Find where the given text appears and provide that cell's center as [x, y] coordinate. 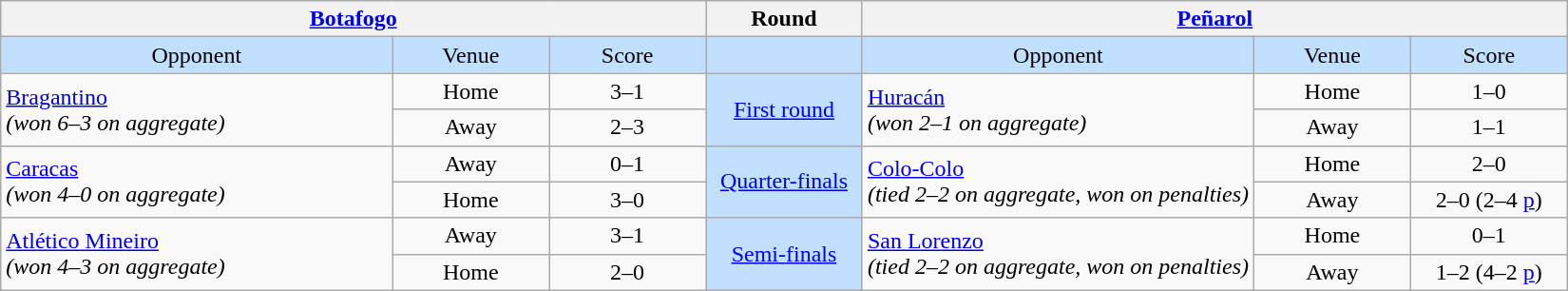
Peñarol [1214, 19]
2–3 [627, 127]
First round [785, 109]
1–1 [1488, 127]
1–2 (4–2 p) [1488, 272]
Huracán(won 2–1 on aggregate) [1058, 109]
San Lorenzo(tied 2–2 on aggregate, won on penalties) [1058, 254]
Caracas(won 4–0 on aggregate) [197, 182]
Colo-Colo(tied 2–2 on aggregate, won on penalties) [1058, 182]
Semi-finals [785, 254]
Botafogo [354, 19]
2–0 (2–4 p) [1488, 200]
1–0 [1488, 91]
Bragantino(won 6–3 on aggregate) [197, 109]
Atlético Mineiro(won 4–3 on aggregate) [197, 254]
Round [785, 19]
Quarter-finals [785, 182]
3–0 [627, 200]
